For the text-containing cell, return its midpoint in [x, y] coordinate format. 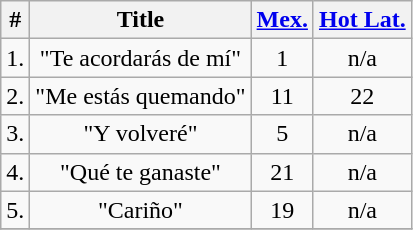
5. [16, 210]
1 [282, 58]
11 [282, 96]
4. [16, 172]
Mex. [282, 20]
# [16, 20]
22 [362, 96]
"Te acordarás de mí" [140, 58]
3. [16, 134]
"Me estás quemando" [140, 96]
19 [282, 210]
"Cariño" [140, 210]
21 [282, 172]
5 [282, 134]
Title [140, 20]
"Y volveré" [140, 134]
"Qué te ganaste" [140, 172]
2. [16, 96]
Hot Lat. [362, 20]
1. [16, 58]
